Provide the [x, y] coordinate of the cell's center where the given text is located.  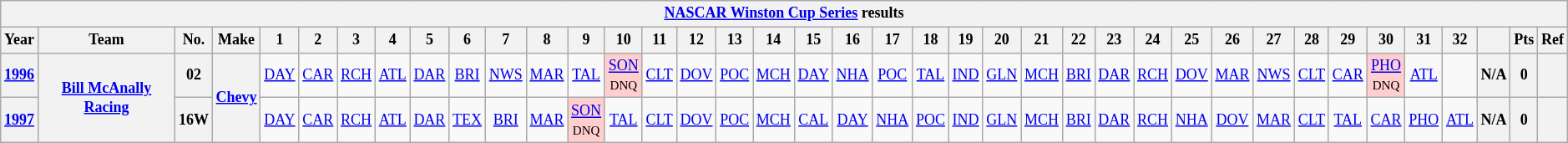
14 [774, 40]
7 [506, 40]
5 [429, 40]
8 [547, 40]
27 [1274, 40]
1 [280, 40]
Ref [1553, 40]
10 [623, 40]
3 [357, 40]
30 [1386, 40]
Make [236, 40]
31 [1424, 40]
18 [931, 40]
Pts [1525, 40]
13 [735, 40]
1997 [20, 120]
24 [1153, 40]
No. [194, 40]
26 [1232, 40]
16 [852, 40]
4 [392, 40]
CAL [813, 120]
25 [1191, 40]
21 [1042, 40]
6 [468, 40]
Year [20, 40]
29 [1348, 40]
19 [965, 40]
32 [1460, 40]
12 [696, 40]
Bill McAnally Racing [106, 97]
23 [1114, 40]
22 [1079, 40]
1996 [20, 75]
9 [586, 40]
PHO [1424, 120]
2 [318, 40]
NASCAR Winston Cup Series results [784, 13]
28 [1311, 40]
TEX [468, 120]
17 [893, 40]
11 [660, 40]
16W [194, 120]
Chevy [236, 97]
20 [1002, 40]
Team [106, 40]
15 [813, 40]
02 [194, 75]
PHODNQ [1386, 75]
